Search for the cell housing the specified text and yield its [x, y] center coordinate. 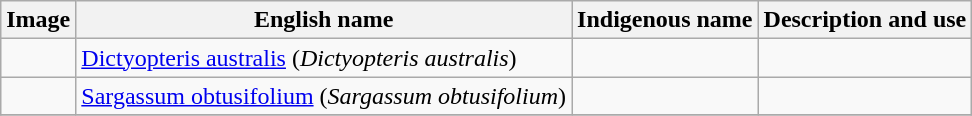
English name [324, 20]
Dictyopteris australis (Dictyopteris australis) [324, 58]
Indigenous name [665, 20]
Image [38, 20]
Sargassum obtusifolium (Sargassum obtusifolium) [324, 96]
Description and use [865, 20]
